Scan for the cell matching the given text and deliver its [X, Y] coordinate at center. 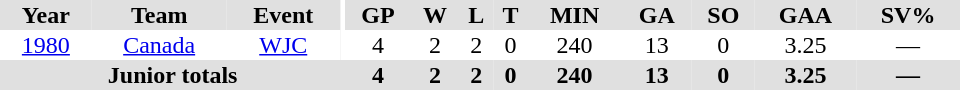
Canada [160, 45]
T [510, 15]
W [436, 15]
GP [378, 15]
GAA [806, 15]
WJC [284, 45]
MIN [575, 15]
1980 [46, 45]
SO [724, 15]
Junior totals [172, 75]
Team [160, 15]
L [476, 15]
Event [284, 15]
Year [46, 15]
SV% [908, 15]
GA [657, 15]
